Return the [x, y] coordinate for the center point of the cell that contains the specified text.  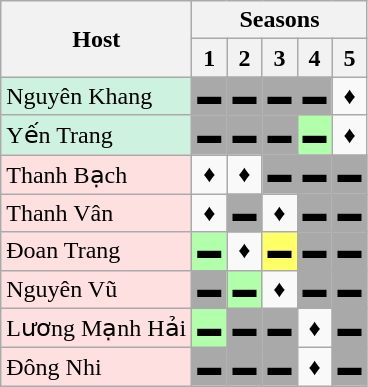
Seasons [280, 20]
3 [280, 58]
Thanh Vân [96, 213]
Yến Trang [96, 135]
Nguyên Khang [96, 96]
5 [350, 58]
2 [244, 58]
Nguyên Vũ [96, 289]
4 [314, 58]
Đông Nhi [96, 367]
Thanh Bạch [96, 174]
1 [210, 58]
Đoan Trang [96, 251]
Lương Mạnh Hải [96, 328]
Host [96, 39]
